Output the (x, y) coordinate of the center of the cell containing the given text.  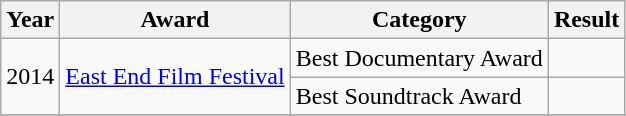
Best Soundtrack Award (419, 96)
Result (586, 20)
East End Film Festival (175, 77)
Year (30, 20)
2014 (30, 77)
Award (175, 20)
Best Documentary Award (419, 58)
Category (419, 20)
